Extract the (x, y) coordinate from the center of the cell holding the provided text.  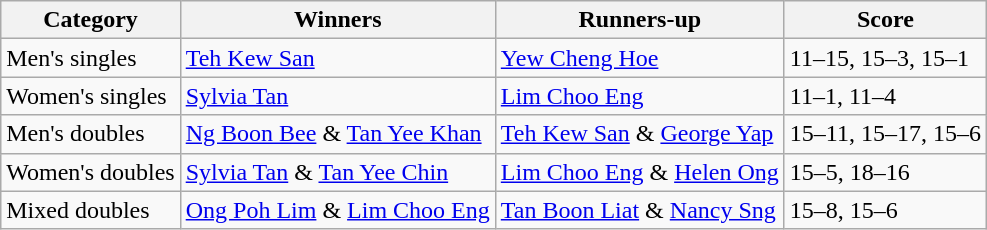
Women's doubles (90, 172)
15–5, 18–16 (885, 172)
Category (90, 20)
Winners (338, 20)
Men's doubles (90, 134)
Runners-up (640, 20)
Ng Boon Bee & Tan Yee Khan (338, 134)
Score (885, 20)
Men's singles (90, 58)
Lim Choo Eng (640, 96)
Sylvia Tan (338, 96)
Tan Boon Liat & Nancy Sng (640, 210)
15–11, 15–17, 15–6 (885, 134)
Women's singles (90, 96)
Lim Choo Eng & Helen Ong (640, 172)
11–15, 15–3, 15–1 (885, 58)
Mixed doubles (90, 210)
Yew Cheng Hoe (640, 58)
15–8, 15–6 (885, 210)
Teh Kew San (338, 58)
11–1, 11–4 (885, 96)
Teh Kew San & George Yap (640, 134)
Ong Poh Lim & Lim Choo Eng (338, 210)
Sylvia Tan & Tan Yee Chin (338, 172)
